Search for the cell housing the specified text and yield its [x, y] center coordinate. 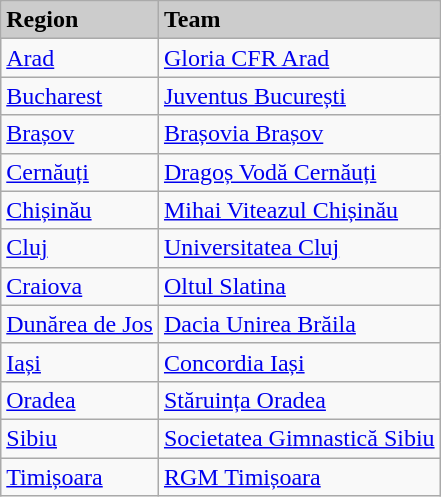
Team [299, 20]
Cluj [80, 248]
Stăruința Oradea [299, 400]
RGM Timișoara [299, 477]
Dragoș Vodă Cernăuți [299, 172]
Brașov [80, 134]
Oltul Slatina [299, 286]
Concordia Iași [299, 362]
Bucharest [80, 96]
Dunărea de Jos [80, 324]
Oradea [80, 400]
Arad [80, 58]
Juventus București [299, 96]
Sibiu [80, 438]
Region [80, 20]
Chișinău [80, 210]
Timișoara [80, 477]
Craiova [80, 286]
Brașovia Brașov [299, 134]
Mihai Viteazul Chișinău [299, 210]
Universitatea Cluj [299, 248]
Dacia Unirea Brăila [299, 324]
Cernăuți [80, 172]
Gloria CFR Arad [299, 58]
Societatea Gimnastică Sibiu [299, 438]
Iași [80, 362]
